Return the [X, Y] coordinate for the center point of the cell that contains the specified text.  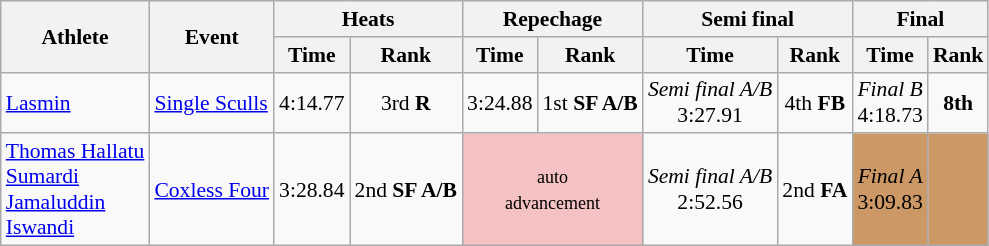
4:14.77 [312, 102]
2nd SF A/B [406, 190]
Final B 4:18.73 [890, 102]
Lasmin [76, 102]
3:28.84 [312, 190]
Repechage [552, 19]
8th [958, 102]
Semi final A/B 2:52.56 [710, 190]
1st SF A/B [590, 102]
2nd FA [814, 190]
4th FB [814, 102]
autoadvancement [552, 190]
Semi final A/B 3:27.91 [710, 102]
Semi final [748, 19]
Final [920, 19]
Heats [368, 19]
Athlete [76, 36]
Coxless Four [212, 190]
Thomas Hallatu Sumardi Jamaluddin Iswandi [76, 190]
Event [212, 36]
3:24.88 [500, 102]
3rd R [406, 102]
Final A 3:09.83 [890, 190]
Single Sculls [212, 102]
